Return (X, Y) of the center of cell containing provided text 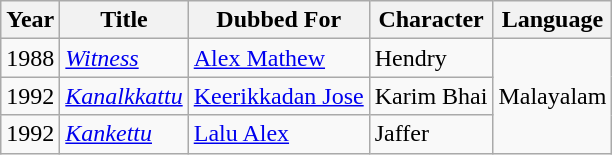
Witness (124, 58)
Alex Mathew (278, 58)
Jaffer (431, 134)
Kankettu (124, 134)
Character (431, 20)
Year (30, 20)
Title (124, 20)
Karim Bhai (431, 96)
Malayalam (552, 96)
Hendry (431, 58)
1988 (30, 58)
Lalu Alex (278, 134)
Language (552, 20)
Keerikkadan Jose (278, 96)
Kanalkkattu (124, 96)
Dubbed For (278, 20)
